Locate the cell with the specified text and output its [x, y] center coordinate. 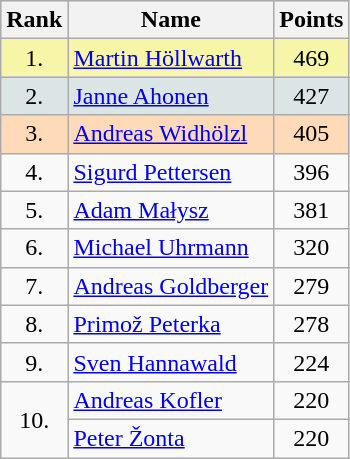
Points [312, 20]
Andreas Widhölzl [171, 134]
10. [34, 419]
Adam Małysz [171, 210]
6. [34, 248]
279 [312, 286]
405 [312, 134]
Rank [34, 20]
Martin Höllwarth [171, 58]
Andreas Kofler [171, 400]
7. [34, 286]
Janne Ahonen [171, 96]
5. [34, 210]
9. [34, 362]
427 [312, 96]
Name [171, 20]
469 [312, 58]
Sigurd Pettersen [171, 172]
3. [34, 134]
1. [34, 58]
Primož Peterka [171, 324]
Sven Hannawald [171, 362]
320 [312, 248]
4. [34, 172]
278 [312, 324]
381 [312, 210]
Andreas Goldberger [171, 286]
224 [312, 362]
2. [34, 96]
8. [34, 324]
396 [312, 172]
Michael Uhrmann [171, 248]
Peter Žonta [171, 438]
